Return the [x, y] coordinate for the center point of the cell that contains the specified text.  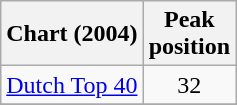
32 [189, 85]
Dutch Top 40 [72, 85]
Chart (2004) [72, 34]
Peakposition [189, 34]
